Pinpoint the cell where the given text exists, returning its [X, Y] midpoint coordinate. 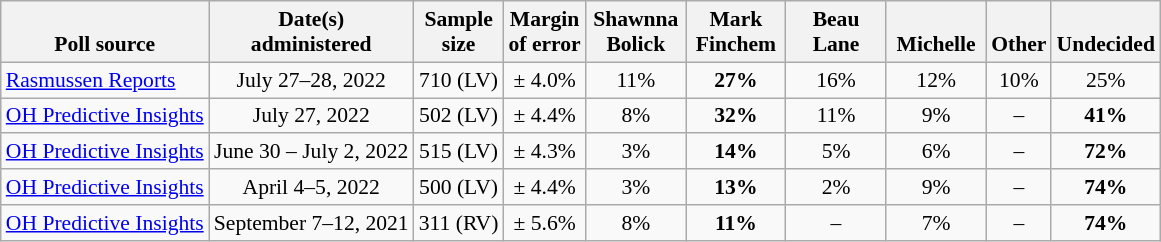
± 4.3% [544, 152]
2% [836, 187]
April 4–5, 2022 [312, 187]
± 5.6% [544, 223]
Date(s)administered [312, 32]
710 (LV) [459, 80]
14% [736, 152]
25% [1105, 80]
Undecided [1105, 32]
502 (LV) [459, 116]
September 7–12, 2021 [312, 223]
7% [936, 223]
311 (RV) [459, 223]
Marginof error [544, 32]
ShawnnaBolick [636, 32]
July 27–28, 2022 [312, 80]
Rasmussen Reports [105, 80]
16% [836, 80]
72% [1105, 152]
Poll source [105, 32]
BeauLane [836, 32]
13% [736, 187]
Other [1018, 32]
500 (LV) [459, 187]
515 (LV) [459, 152]
± 4.0% [544, 80]
MarkFinchem [736, 32]
32% [736, 116]
5% [836, 152]
10% [1018, 80]
27% [736, 80]
6% [936, 152]
June 30 – July 2, 2022 [312, 152]
41% [1105, 116]
July 27, 2022 [312, 116]
12% [936, 80]
Samplesize [459, 32]
Michelle [936, 32]
